Detect which cell encompasses the target text, then output its (X, Y) center coordinate. 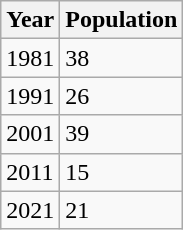
21 (122, 210)
Population (122, 20)
2021 (30, 210)
Year (30, 20)
1991 (30, 96)
39 (122, 134)
1981 (30, 58)
15 (122, 172)
38 (122, 58)
26 (122, 96)
2011 (30, 172)
2001 (30, 134)
